For the text-containing cell, return its midpoint in (X, Y) coordinate format. 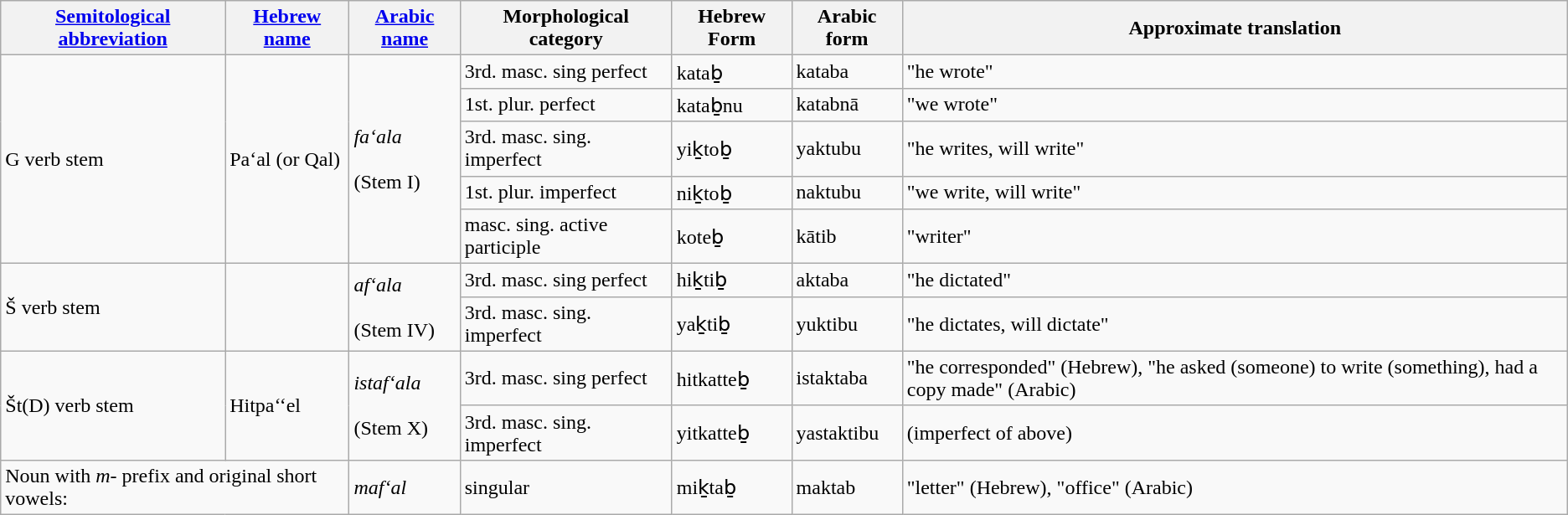
"he dictated" (1235, 281)
kātib (847, 236)
"he corresponded" (Hebrew), "he asked (someone) to write (something), had a copy made" (Arabic) (1235, 379)
"we write, will write" (1235, 193)
niḵtoḇ (732, 193)
Approximate translation (1235, 28)
kataḇnu (732, 105)
yastaktibu (847, 432)
hiḵtiḇ (732, 281)
Morphological category (566, 28)
Hebrew Form (732, 28)
Hebrew name (287, 28)
1st. plur. imperfect (566, 193)
"he dictates, will dictate" (1235, 323)
maktab (847, 487)
Noun with m- prefix and original short vowels: (175, 487)
Arabic name (405, 28)
katabnā (847, 105)
Hitpa‘‘el (287, 405)
Št(D) verb stem (113, 405)
yiḵtoḇ (732, 149)
G verb stem (113, 159)
naktubu (847, 193)
kataḇ (732, 72)
fa‘ala (Stem I) (405, 159)
istaf‘ala (Stem X) (405, 405)
yuktibu (847, 323)
maf‘al (405, 487)
"he writes, will write" (1235, 149)
Pa‘al (or Qal) (287, 159)
Semitological abbreviation (113, 28)
masc. sing. active participle (566, 236)
"writer" (1235, 236)
Š verb stem (113, 308)
(imperfect of above) (1235, 432)
kataba (847, 72)
singular (566, 487)
istaktaba (847, 379)
af‘ala (Stem IV) (405, 308)
yitkatteḇ (732, 432)
yaktubu (847, 149)
Arabic form (847, 28)
"he wrote" (1235, 72)
hitkatteḇ (732, 379)
miḵtaḇ (732, 487)
1st. plur. perfect (566, 105)
yaḵtiḇ (732, 323)
koteḇ (732, 236)
"letter" (Hebrew), "office" (Arabic) (1235, 487)
"we wrote" (1235, 105)
aktaba (847, 281)
